Pinpoint the cell where the given text exists, returning its [x, y] midpoint coordinate. 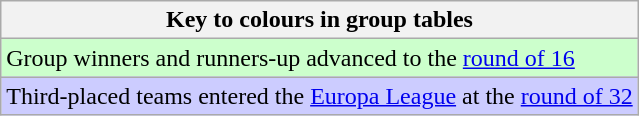
Group winners and runners-up advanced to the round of 16 [320, 58]
Third-placed teams entered the Europa League at the round of 32 [320, 96]
Key to colours in group tables [320, 20]
